Capture the cell that displays the provided text and extract its (x, y) central coordinate. 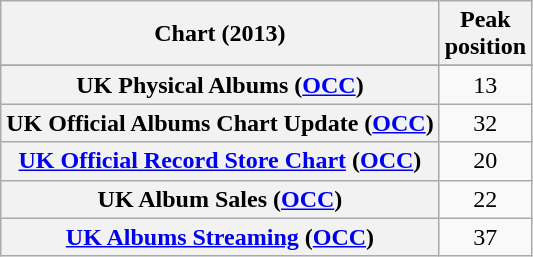
20 (485, 161)
UK Physical Albums (OCC) (220, 85)
32 (485, 123)
UK Album Sales (OCC) (220, 199)
Chart (2013) (220, 34)
UK Official Record Store Chart (OCC) (220, 161)
37 (485, 237)
22 (485, 199)
UK Official Albums Chart Update (OCC) (220, 123)
Peakposition (485, 34)
13 (485, 85)
UK Albums Streaming (OCC) (220, 237)
